Identify which cell holds the provided text, then report its [x, y] central coordinate. 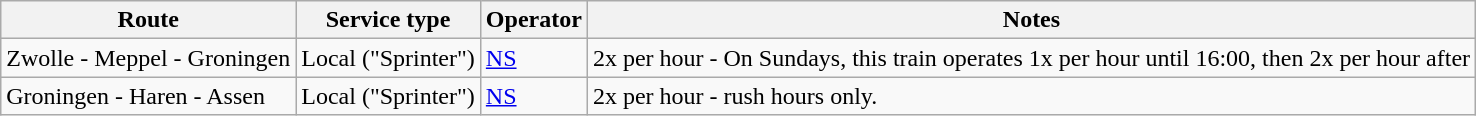
Route [148, 20]
2x per hour - rush hours only. [1031, 96]
Operator [534, 20]
Groningen - Haren - Assen [148, 96]
2x per hour - On Sundays, this train operates 1x per hour until 16:00, then 2x per hour after [1031, 58]
Notes [1031, 20]
Service type [388, 20]
Zwolle - Meppel - Groningen [148, 58]
